Locate the cell with the specified text and output its (X, Y) center coordinate. 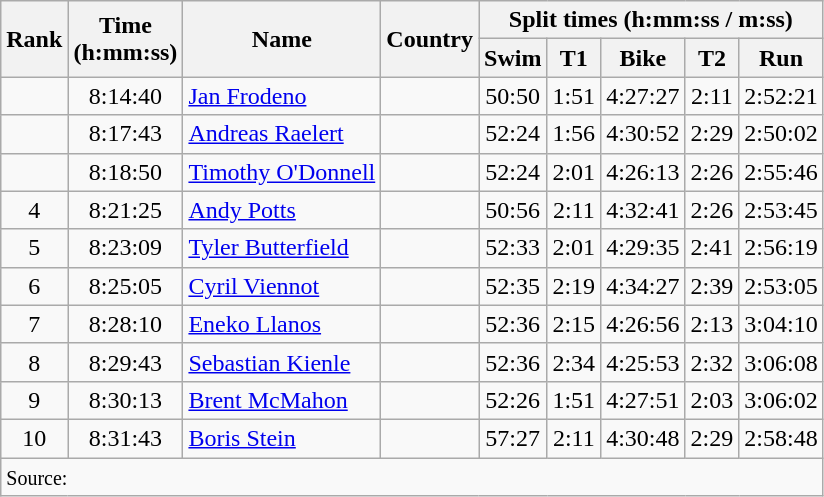
50:56 (512, 210)
8:28:10 (126, 324)
10 (34, 438)
8:21:25 (126, 210)
2:53:45 (781, 210)
2:03 (712, 400)
Name (282, 39)
4:32:41 (643, 210)
4:29:35 (643, 248)
4:27:27 (643, 96)
2:32 (712, 362)
8:17:43 (126, 134)
8:29:43 (126, 362)
2:53:05 (781, 286)
3:06:08 (781, 362)
7 (34, 324)
Eneko Llanos (282, 324)
Andy Potts (282, 210)
Run (781, 58)
4:26:56 (643, 324)
2:50:02 (781, 134)
2:39 (712, 286)
2:58:48 (781, 438)
8 (34, 362)
2:15 (574, 324)
5 (34, 248)
Rank (34, 39)
3:04:10 (781, 324)
2:41 (712, 248)
Andreas Raelert (282, 134)
4:27:51 (643, 400)
Country (430, 39)
4:34:27 (643, 286)
2:55:46 (781, 172)
2:13 (712, 324)
52:26 (512, 400)
Jan Frodeno (282, 96)
4:25:53 (643, 362)
6 (34, 286)
52:33 (512, 248)
Sebastian Kienle (282, 362)
Split times (h:mm:ss / m:ss) (650, 20)
3:06:02 (781, 400)
Time(h:mm:ss) (126, 39)
8:14:40 (126, 96)
Bike (643, 58)
2:52:21 (781, 96)
9 (34, 400)
Timothy O'Donnell (282, 172)
4:26:13 (643, 172)
8:30:13 (126, 400)
4:30:52 (643, 134)
2:19 (574, 286)
Brent McMahon (282, 400)
T2 (712, 58)
2:34 (574, 362)
8:18:50 (126, 172)
8:25:05 (126, 286)
Boris Stein (282, 438)
52:35 (512, 286)
4 (34, 210)
1:56 (574, 134)
T1 (574, 58)
57:27 (512, 438)
Cyril Viennot (282, 286)
8:31:43 (126, 438)
50:50 (512, 96)
Source: (412, 477)
2:56:19 (781, 248)
Tyler Butterfield (282, 248)
4:30:48 (643, 438)
8:23:09 (126, 248)
Swim (512, 58)
